Extract the (x, y) coordinate from the center of the cell holding the provided text.  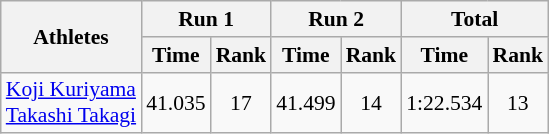
14 (372, 102)
13 (518, 102)
1:22.534 (444, 102)
Run 2 (336, 19)
Run 1 (206, 19)
17 (242, 102)
Athletes (71, 36)
41.499 (306, 102)
Koji KuriyamaTakashi Takagi (71, 102)
Total (474, 19)
41.035 (176, 102)
